Detect which cell encompasses the target text, then output its [x, y] center coordinate. 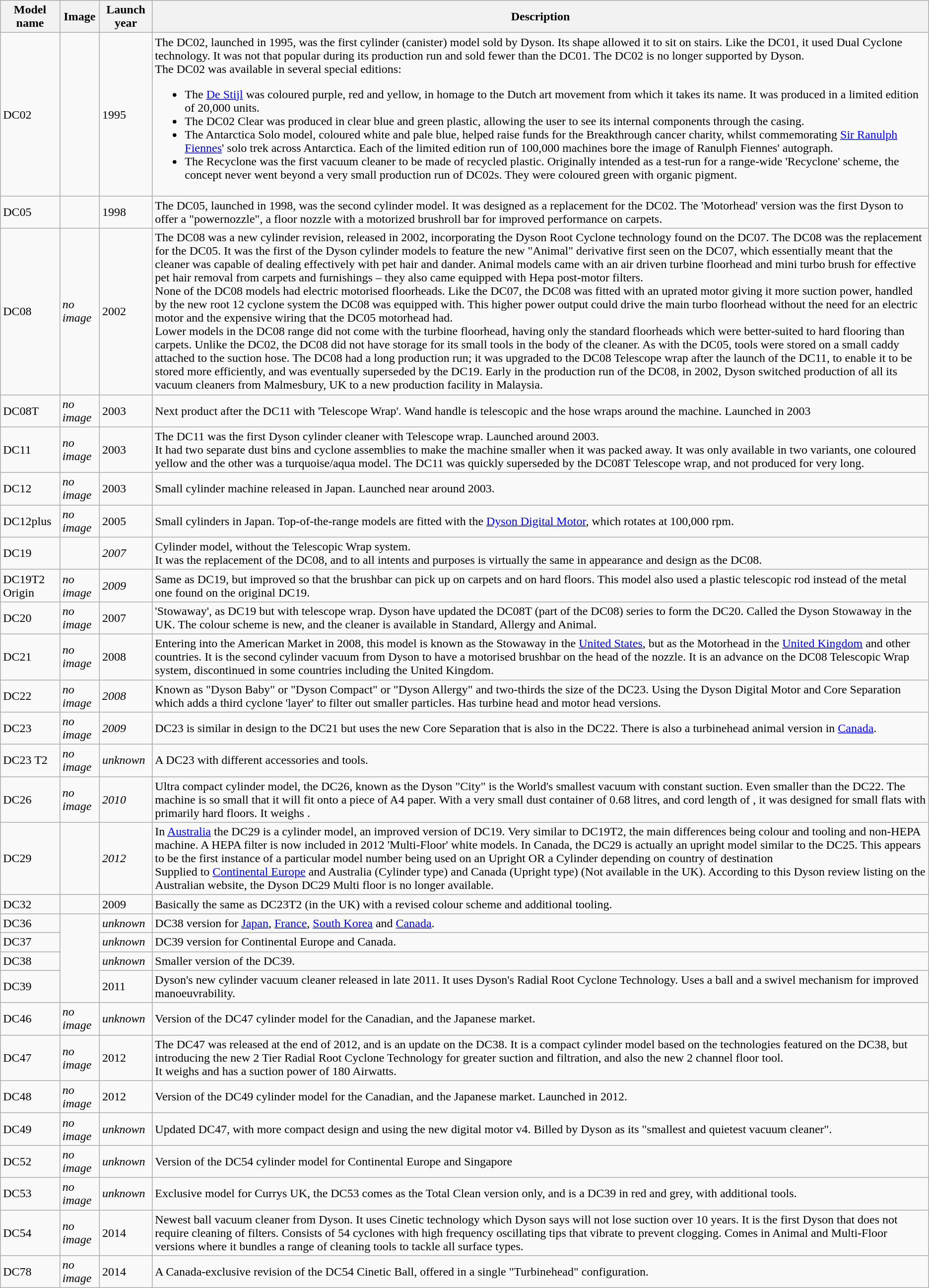
Image [79, 17]
2011 [126, 987]
DC38 version for Japan, France, South Korea and Canada. [540, 923]
DC37 [30, 942]
DC32 [30, 904]
DC23 T2 [30, 760]
DC47 [30, 1058]
DC08 [30, 312]
A Canada-exclusive revision of the DC54 Cinetic Ball, offered in a single "Turbinehead" configuration. [540, 1272]
Small cylinder machine released in Japan. Launched near around 2003. [540, 488]
DC26 [30, 800]
DC46 [30, 1018]
DC38 [30, 961]
2010 [126, 800]
Small cylinders in Japan. Top-of-the-range models are fitted with the Dyson Digital Motor, which rotates at 100,000 rpm. [540, 521]
Description [540, 17]
DC39 version for Continental Europe and Canada. [540, 942]
DC12 [30, 488]
DC19T2 Origin [30, 586]
DC36 [30, 923]
DC48 [30, 1097]
DC52 [30, 1161]
Version of the DC47 cylinder model for the Canadian, and the Japanese market. [540, 1018]
1995 [126, 114]
DC19 [30, 553]
DC11 [30, 450]
DC20 [30, 617]
DC53 [30, 1193]
Launch year [126, 17]
DC54 [30, 1233]
DC29 [30, 859]
2002 [126, 312]
Model name [30, 17]
DC39 [30, 987]
DC78 [30, 1272]
DC05 [30, 212]
Version of the DC49 cylinder model for the Canadian, and the Japanese market. Launched in 2012. [540, 1097]
DC02 [30, 114]
DC22 [30, 696]
DC08T [30, 411]
DC23 [30, 729]
DC49 [30, 1129]
1998 [126, 212]
2005 [126, 521]
Updated DC47, with more compact design and using the new digital motor v4. Billed by Dyson as its "smallest and quietest vacuum cleaner". [540, 1129]
DC12plus [30, 521]
Exclusive model for Currys UK, the DC53 comes as the Total Clean version only, and is a DC39 in red and grey, with additional tools. [540, 1193]
Basically the same as DC23T2 (in the UK) with a revised colour scheme and additional tooling. [540, 904]
Next product after the DC11 with 'Telescope Wrap'. Wand handle is telescopic and the hose wraps around the machine. Launched in 2003 [540, 411]
Smaller version of the DC39. [540, 961]
Version of the DC54 cylinder model for Continental Europe and Singapore [540, 1161]
DC21 [30, 657]
A DC23 with different accessories and tools. [540, 760]
